Determine the [x, y] coordinate at the center of the cell enclosing the given text.  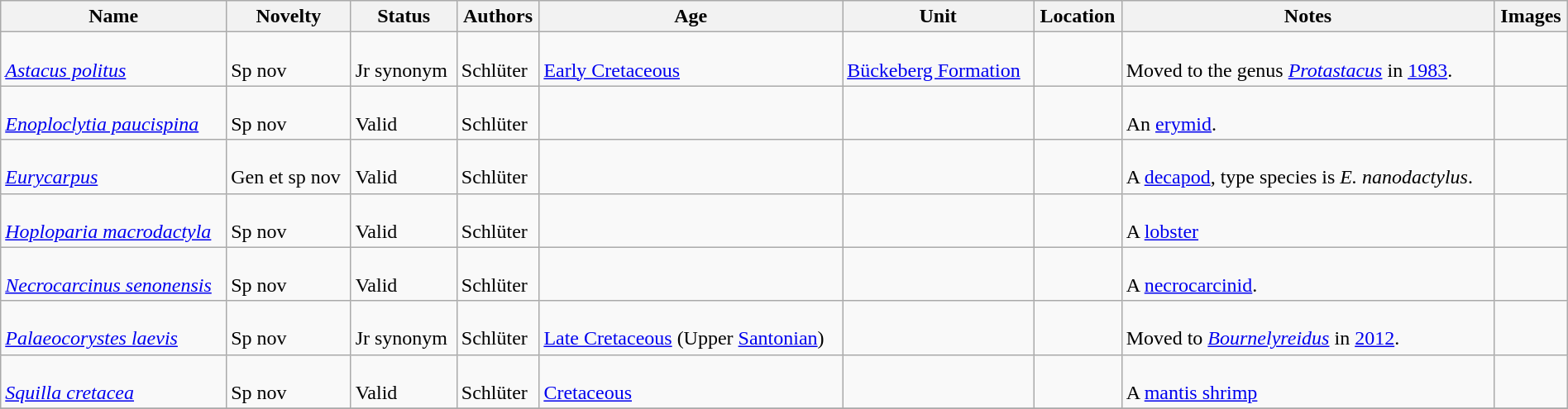
Palaeocorystes laevis [114, 327]
Gen et sp nov [289, 167]
A lobster [1308, 220]
Bückeberg Formation [938, 59]
Name [114, 17]
A mantis shrimp [1308, 382]
Eurycarpus [114, 167]
Location [1078, 17]
A decapod, type species is E. nanodactylus. [1308, 167]
Novelty [289, 17]
Squilla cretacea [114, 382]
Moved to Bournelyreidus in 2012. [1308, 327]
Hoploparia macrodactyla [114, 220]
An erymid. [1308, 112]
Unit [938, 17]
Authors [498, 17]
Status [404, 17]
Moved to the genus Protastacus in 1983. [1308, 59]
Age [691, 17]
Early Cretaceous [691, 59]
Enoploclytia paucispina [114, 112]
Late Cretaceous (Upper Santonian) [691, 327]
Notes [1308, 17]
A necrocarcinid. [1308, 274]
Necrocarcinus senonensis [114, 274]
Cretaceous [691, 382]
Images [1531, 17]
Astacus politus [114, 59]
